Output the (x, y) coordinate of the center of the cell containing the given text.  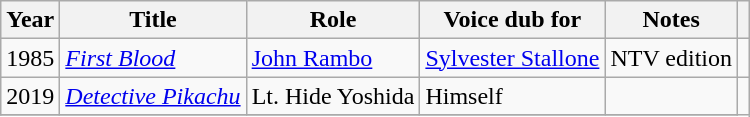
Notes (672, 20)
NTV edition (672, 58)
John Rambo (333, 58)
Lt. Hide Yoshida (333, 96)
Title (153, 20)
First Blood (153, 58)
2019 (30, 96)
Voice dub for (512, 20)
Sylvester Stallone (512, 58)
1985 (30, 58)
Year (30, 20)
Role (333, 20)
Himself (512, 96)
Detective Pikachu (153, 96)
